Return [x, y] of the center of cell containing provided text 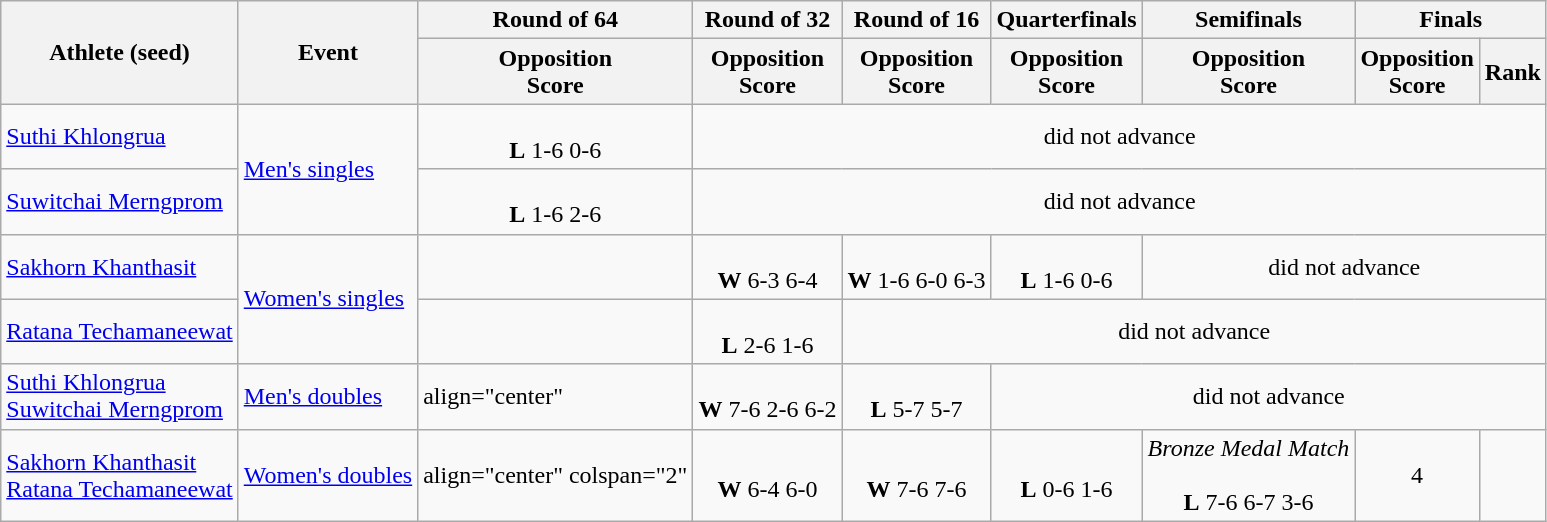
Men's doubles [328, 396]
W 1-6 6-0 6-3 [916, 266]
W 7-6 7-6 [916, 475]
Finals [1451, 20]
Quarterfinals [1066, 20]
4 [1417, 475]
Ratana Techamaneewat [120, 332]
L 2-6 1-6 [768, 332]
Suthi Khlongrua [120, 136]
align="center" colspan="2" [556, 475]
Round of 64 [556, 20]
Sakhorn KhanthasitRatana Techamaneewat [120, 475]
Men's singles [328, 169]
Round of 32 [768, 20]
Sakhorn Khanthasit [120, 266]
W 7-6 2-6 6-2 [768, 396]
Suthi KhlongruaSuwitchai Merngprom [120, 396]
Women's doubles [328, 475]
Round of 16 [916, 20]
Women's singles [328, 299]
Event [328, 52]
Suwitchai Merngprom [120, 202]
W 6-4 6-0 [768, 475]
Rank [1512, 72]
W 6-3 6-4 [768, 266]
Bronze Medal MatchL 7-6 6-7 3-6 [1248, 475]
L 0-6 1-6 [1066, 475]
L 5-7 5-7 [916, 396]
align="center" [556, 396]
L 1-6 2-6 [556, 202]
Semifinals [1248, 20]
Athlete (seed) [120, 52]
